Provide the [x, y] coordinate of the cell's center where the given text is located.  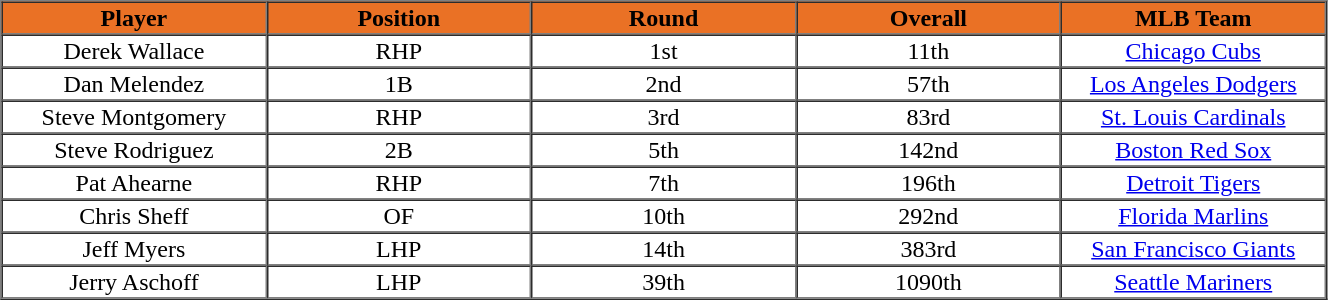
Jeff Myers [134, 248]
Seattle Mariners [1194, 282]
San Francisco Giants [1194, 248]
11th [928, 50]
Los Angeles Dodgers [1194, 84]
142nd [928, 150]
Pat Ahearne [134, 182]
383rd [928, 248]
292nd [928, 216]
Florida Marlins [1194, 216]
Position [398, 18]
83rd [928, 116]
MLB Team [1194, 18]
Overall [928, 18]
39th [664, 282]
Steve Rodriguez [134, 150]
1st [664, 50]
1B [398, 84]
1090th [928, 282]
Dan Melendez [134, 84]
Round [664, 18]
7th [664, 182]
Player [134, 18]
10th [664, 216]
OF [398, 216]
5th [664, 150]
196th [928, 182]
14th [664, 248]
2B [398, 150]
3rd [664, 116]
Chicago Cubs [1194, 50]
2nd [664, 84]
Chris Sheff [134, 216]
St. Louis Cardinals [1194, 116]
Detroit Tigers [1194, 182]
Steve Montgomery [134, 116]
Jerry Aschoff [134, 282]
Derek Wallace [134, 50]
57th [928, 84]
Boston Red Sox [1194, 150]
